Identify which cell holds the provided text, then report its (x, y) central coordinate. 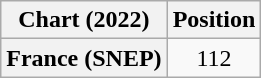
France (SNEP) (84, 58)
112 (214, 58)
Position (214, 20)
Chart (2022) (84, 20)
